Determine the [X, Y] coordinate at the center of the cell enclosing the given text.  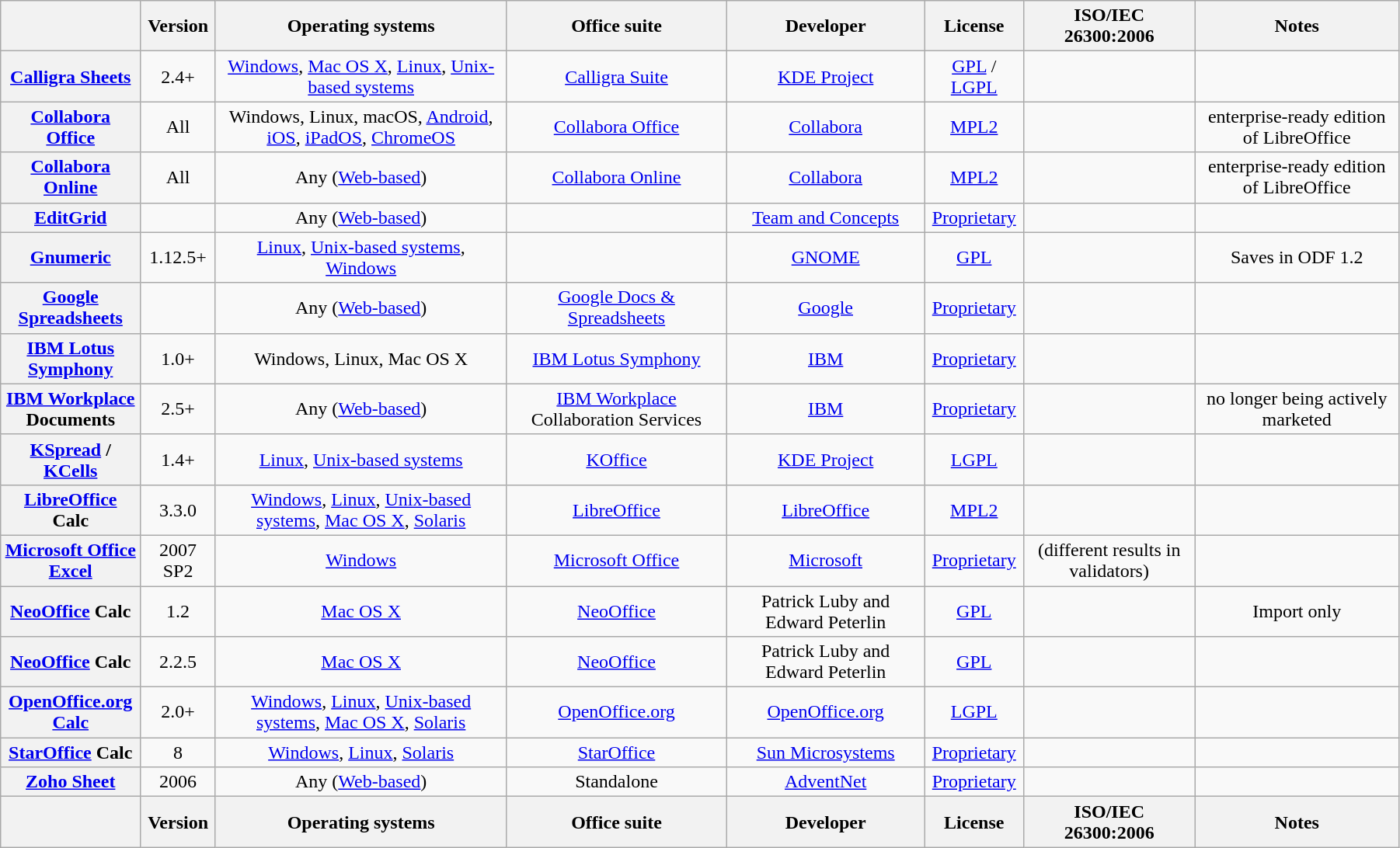
Windows, Linux, macOS, Android, iOS, iPadOS, ChromeOS [360, 127]
Google [825, 308]
Google Spreadsheets [71, 308]
no longer being actively marketed [1297, 408]
1.12.5+ [179, 258]
Standalone [617, 782]
Calligra Sheets [71, 76]
KSpread / KCells [71, 460]
IBM Workplace Documents [71, 408]
LibreOffice Calc [71, 509]
Windows, Mac OS X, Linux, Unix-based systems [360, 76]
Zoho Sheet [71, 782]
Microsoft Office Excel [71, 561]
2.0+ [179, 713]
AdventNet [825, 782]
Windows [360, 561]
StarOffice Calc [71, 752]
(different results in validators) [1109, 561]
Linux, Unix-based systems [360, 460]
Saves in ODF 1.2 [1297, 258]
KOffice [617, 460]
2.4+ [179, 76]
IBM Workplace Collaboration Services [617, 408]
Google Docs & Spreadsheets [617, 308]
2007 SP2 [179, 561]
1.0+ [179, 359]
GNOME [825, 258]
1.2 [179, 610]
Calligra Suite [617, 76]
StarOffice [617, 752]
OpenOffice.org Calc [71, 713]
1.4+ [179, 460]
Sun Microsystems [825, 752]
Microsoft [825, 561]
2.5+ [179, 408]
2.2.5 [179, 662]
Team and Concepts [825, 217]
Windows, Linux, Mac OS X [360, 359]
Windows, Linux, Solaris [360, 752]
EditGrid [71, 217]
GPL / LGPL [974, 76]
2006 [179, 782]
Gnumeric [71, 258]
3.3.0 [179, 509]
8 [179, 752]
Linux, Unix-based systems, Windows [360, 258]
Microsoft Office [617, 561]
Import only [1297, 610]
